Capture the cell that displays the provided text and extract its [x, y] central coordinate. 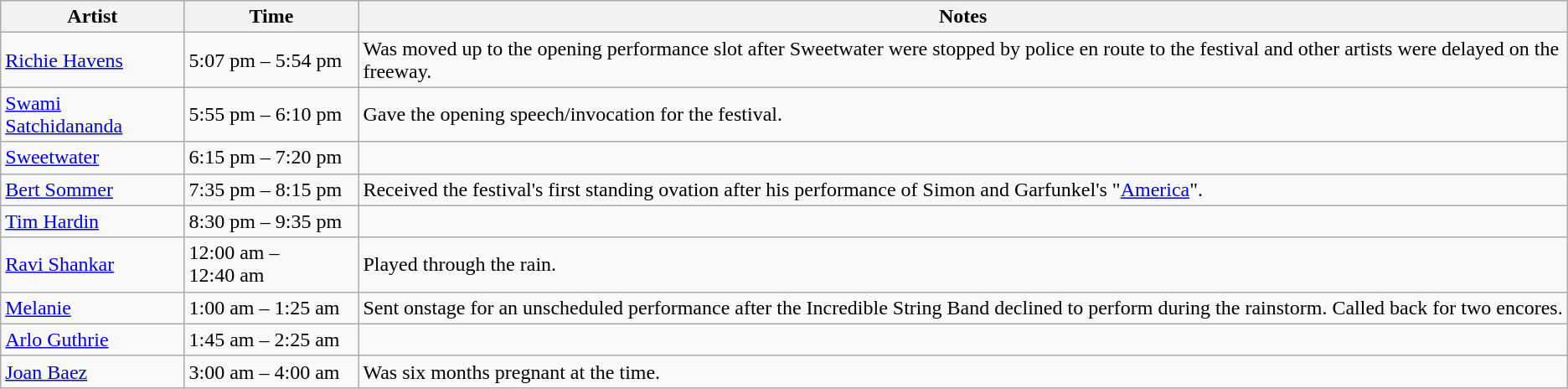
Sent onstage for an unscheduled performance after the Incredible String Band declined to perform during the rainstorm. Called back for two encores. [963, 308]
Sweetwater [92, 158]
Richie Havens [92, 60]
3:00 am – 4:00 am [271, 371]
Artist [92, 17]
5:07 pm – 5:54 pm [271, 60]
Was six months pregnant at the time. [963, 371]
6:15 pm – 7:20 pm [271, 158]
Gave the opening speech/invocation for the festival. [963, 114]
7:35 pm – 8:15 pm [271, 189]
Arlo Guthrie [92, 340]
Bert Sommer [92, 189]
Received the festival's first standing ovation after his performance of Simon and Garfunkel's "America". [963, 189]
12:00 am – 12:40 am [271, 265]
Time [271, 17]
Ravi Shankar [92, 265]
Joan Baez [92, 371]
Swami Satchidananda [92, 114]
1:00 am – 1:25 am [271, 308]
8:30 pm – 9:35 pm [271, 221]
5:55 pm – 6:10 pm [271, 114]
Tim Hardin [92, 221]
Played through the rain. [963, 265]
1:45 am – 2:25 am [271, 340]
Melanie [92, 308]
Notes [963, 17]
